Determine the (X, Y) coordinate at the center of the cell enclosing the given text.  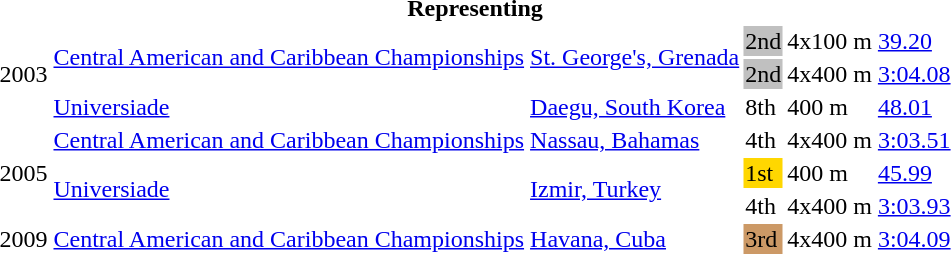
4x100 m (830, 41)
Nassau, Bahamas (635, 140)
1st (764, 173)
Daegu, South Korea (635, 107)
Havana, Cuba (635, 239)
St. George's, Grenada (635, 58)
3rd (764, 239)
Izmir, Turkey (635, 190)
8th (764, 107)
